Output the (x, y) coordinate of the center of the cell containing the given text.  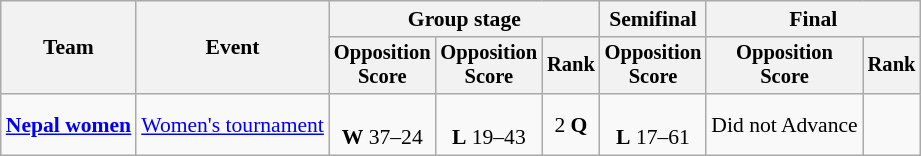
Group stage (464, 19)
Nepal women (68, 124)
Final (813, 19)
Event (232, 48)
W 37–24 (382, 124)
Did not Advance (784, 124)
L 19–43 (490, 124)
Women's tournament (232, 124)
L 17–61 (654, 124)
2 Q (571, 124)
Team (68, 48)
Semifinal (654, 19)
